For the text-containing cell, return its midpoint in [X, Y] coordinate format. 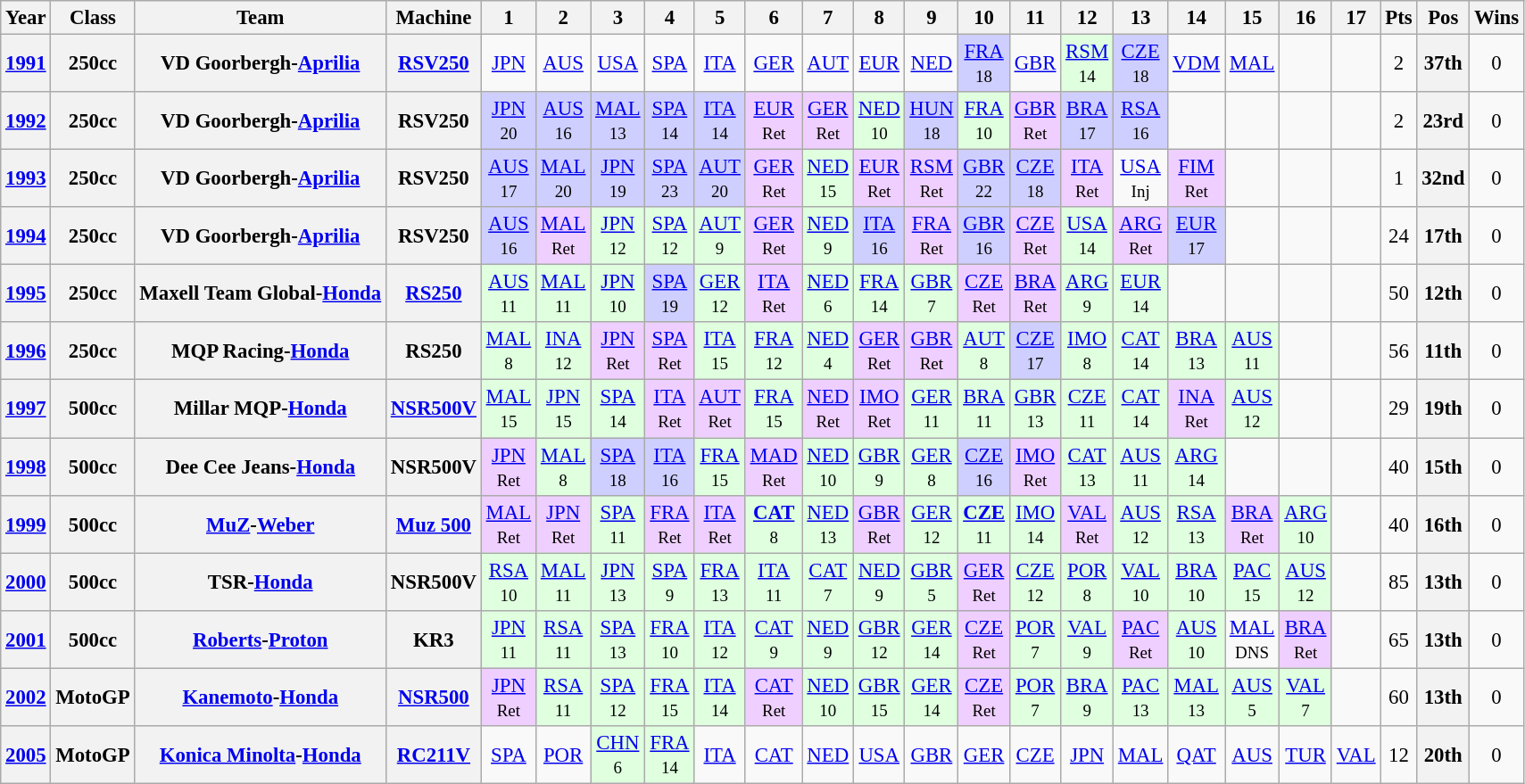
PAC 13 [1140, 697]
AUT [828, 64]
JPN 19 [617, 178]
Maxell Team Global-Honda [261, 294]
1998 [26, 467]
GBR 5 [932, 582]
10 [983, 18]
RSA 16 [1140, 121]
ARG 9 [1087, 294]
17th [1444, 235]
AUT 9 [719, 235]
7 [828, 18]
GBR 9 [878, 467]
MAL DNS [1251, 639]
KR3 [434, 639]
Machine [434, 18]
Roberts-Proton [261, 639]
GBR 15 [878, 697]
RSA 13 [1197, 524]
9 [932, 18]
1992 [26, 121]
ARG 10 [1306, 524]
Team [261, 18]
EUR 17 [1197, 235]
EUR 14 [1140, 294]
20th [1444, 755]
1996 [26, 351]
1991 [26, 64]
2002 [26, 697]
MQP Racing-Honda [261, 351]
12th [1444, 294]
GBR 7 [932, 294]
SPA 19 [669, 294]
1994 [26, 235]
RSA 10 [509, 582]
CAT Ret [774, 697]
SPA 11 [617, 524]
GER 8 [932, 467]
8 [878, 18]
15th [1444, 467]
SPA 23 [669, 178]
19th [1444, 409]
CAT 9 [774, 639]
FRA 12 [774, 351]
CZE [1035, 755]
Pts [1399, 18]
AUT Ret [719, 409]
AUS 17 [509, 178]
NED 15 [828, 178]
AUT 8 [983, 351]
ARG Ret [1140, 235]
14 [1197, 18]
50 [1399, 294]
56 [1399, 351]
SPA 13 [617, 639]
15 [1251, 18]
Pos [1444, 18]
FRA 18 [983, 64]
USA Inj [1140, 178]
1997 [26, 409]
1993 [26, 178]
29 [1399, 409]
USA 14 [1087, 235]
6 [774, 18]
JPN 15 [564, 409]
QAT [1197, 755]
MAL 15 [509, 409]
IMO 8 [1087, 351]
PAC 15 [1251, 582]
CAT 8 [774, 524]
2001 [26, 639]
ITA 11 [774, 582]
11th [1444, 351]
Dee Cee Jeans-Honda [261, 467]
2000 [26, 582]
AUT 20 [719, 178]
VAL Ret [1087, 524]
TUR [1306, 755]
GBR 12 [878, 639]
JPN 10 [617, 294]
CZE 16 [983, 467]
VDM [1197, 64]
IMO 14 [1035, 524]
ARG 14 [1197, 467]
INA Ret [1197, 409]
JPN 20 [509, 121]
RSM Ret [932, 178]
NED 13 [828, 524]
BRA 17 [1087, 121]
RC211V [434, 755]
13 [1140, 18]
GBR 13 [1035, 409]
TSR-Honda [261, 582]
Konica Minolta-Honda [261, 755]
37th [1444, 64]
POR 8 [1087, 582]
CHN 6 [617, 755]
17 [1355, 18]
Kanemoto-Honda [261, 697]
24 [1399, 235]
CZE 12 [1035, 582]
1999 [26, 524]
CAT 7 [828, 582]
AUS 5 [1251, 697]
Wins [1497, 18]
NED Ret [828, 409]
60 [1399, 697]
FRA 13 [719, 582]
CZE 17 [1035, 351]
5 [719, 18]
VAL 9 [1087, 639]
SPA 9 [669, 582]
65 [1399, 639]
VAL 10 [1140, 582]
GBR 16 [983, 235]
RSM 14 [1087, 64]
Year [26, 18]
INA 12 [564, 351]
23rd [1444, 121]
SPA 18 [617, 467]
FIM Ret [1197, 178]
11 [1035, 18]
NED 6 [828, 294]
AUS 10 [1197, 639]
JPN 11 [509, 639]
MuZ-Weber [261, 524]
ITA 15 [719, 351]
16 [1306, 18]
ITA 12 [719, 639]
CAT 13 [1087, 467]
BRA 11 [983, 409]
4 [669, 18]
GBR 22 [983, 178]
VAL 7 [1306, 697]
BRA 13 [1197, 351]
Class [93, 18]
3 [617, 18]
POR [564, 755]
MAD Ret [774, 467]
GER 11 [932, 409]
SPA Ret [669, 351]
1995 [26, 294]
HUN 18 [932, 121]
Muz 500 [434, 524]
JPN 12 [617, 235]
2005 [26, 755]
PAC Ret [1140, 639]
NED 4 [828, 351]
MAL 20 [564, 178]
VAL [1355, 755]
BRA 10 [1197, 582]
NSR500 [434, 697]
85 [1399, 582]
Millar MQP-Honda [261, 409]
16th [1444, 524]
BRA 9 [1087, 697]
JPN 13 [617, 582]
CAT [774, 755]
EUR [878, 64]
32nd [1444, 178]
